Capture the cell that displays the provided text and extract its (x, y) central coordinate. 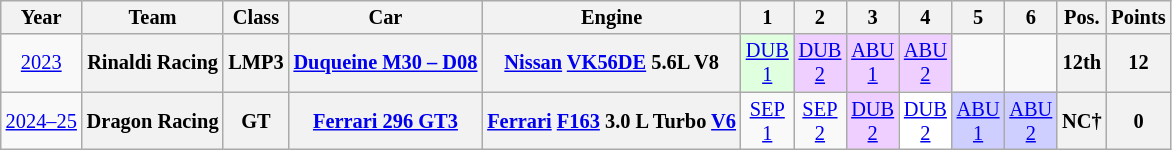
Dragon Racing (153, 121)
Car (386, 17)
Year (42, 17)
SEP1 (768, 121)
Team (153, 17)
Pos. (1082, 17)
SEP2 (820, 121)
3 (872, 17)
Engine (612, 17)
Rinaldi Racing (153, 63)
2024–25 (42, 121)
12 (1138, 63)
2023 (42, 63)
Ferrari 296 GT3 (386, 121)
Points (1138, 17)
4 (926, 17)
Nissan VK56DE 5.6L V8 (612, 63)
2 (820, 17)
12th (1082, 63)
5 (978, 17)
Class (256, 17)
0 (1138, 121)
DUB1 (768, 63)
6 (1030, 17)
GT (256, 121)
Duqueine M30 – D08 (386, 63)
1 (768, 17)
LMP3 (256, 63)
Ferrari F163 3.0 L Turbo V6 (612, 121)
NC† (1082, 121)
